Search for the cell housing the specified text and yield its [x, y] center coordinate. 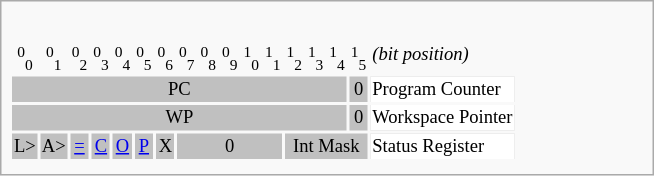
PC [180, 90]
04 [122, 58]
12 [294, 58]
Workspace Pointer [442, 119]
L> [26, 147]
WP [180, 119]
15 [358, 58]
08 [208, 58]
10 [251, 58]
07 [187, 58]
05 [144, 58]
(bit position) [442, 58]
01 [54, 58]
00 [26, 58]
Int Mask [326, 147]
Status Register [442, 147]
09 [229, 58]
= [79, 147]
13 [315, 58]
11 [272, 58]
O [122, 147]
14 [337, 58]
02 [79, 58]
Program Counter [442, 90]
X [165, 147]
C [101, 147]
A> [54, 147]
P [144, 147]
03 [101, 58]
00 01 02 03 04 05 06 07 08 09 10 11 12 13 14 15 (bit position) PC 0 Program Counter WP 0 Workspace Pointer L> A> = C O P X 0 Int Mask Status Register [326, 90]
06 [165, 58]
